For the text-containing cell, return its midpoint in (x, y) coordinate format. 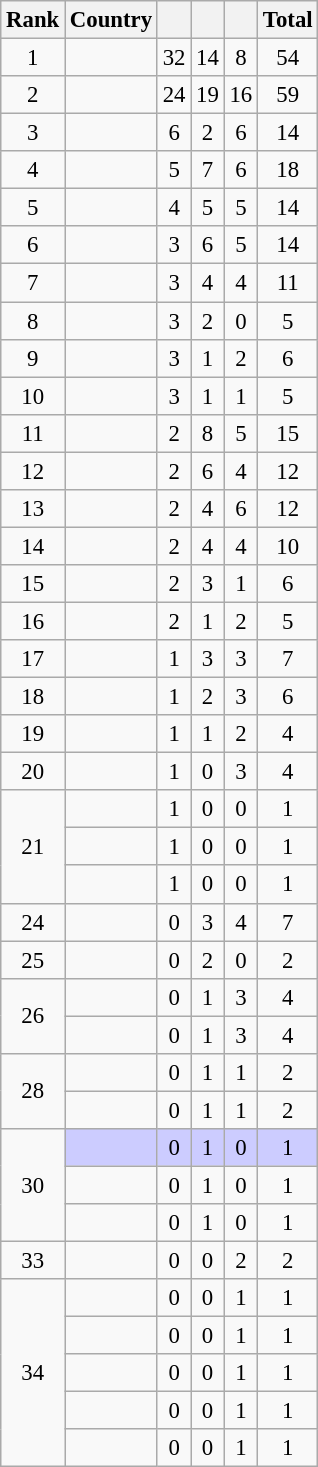
33 (33, 1261)
25 (33, 960)
13 (33, 509)
30 (33, 1186)
32 (174, 58)
Total (288, 20)
Rank (33, 20)
20 (33, 772)
34 (33, 1373)
26 (33, 1016)
21 (33, 846)
17 (33, 659)
59 (288, 95)
9 (33, 358)
54 (288, 58)
28 (33, 1092)
Country (112, 20)
